Scan for the cell matching the given text and deliver its (X, Y) coordinate at center. 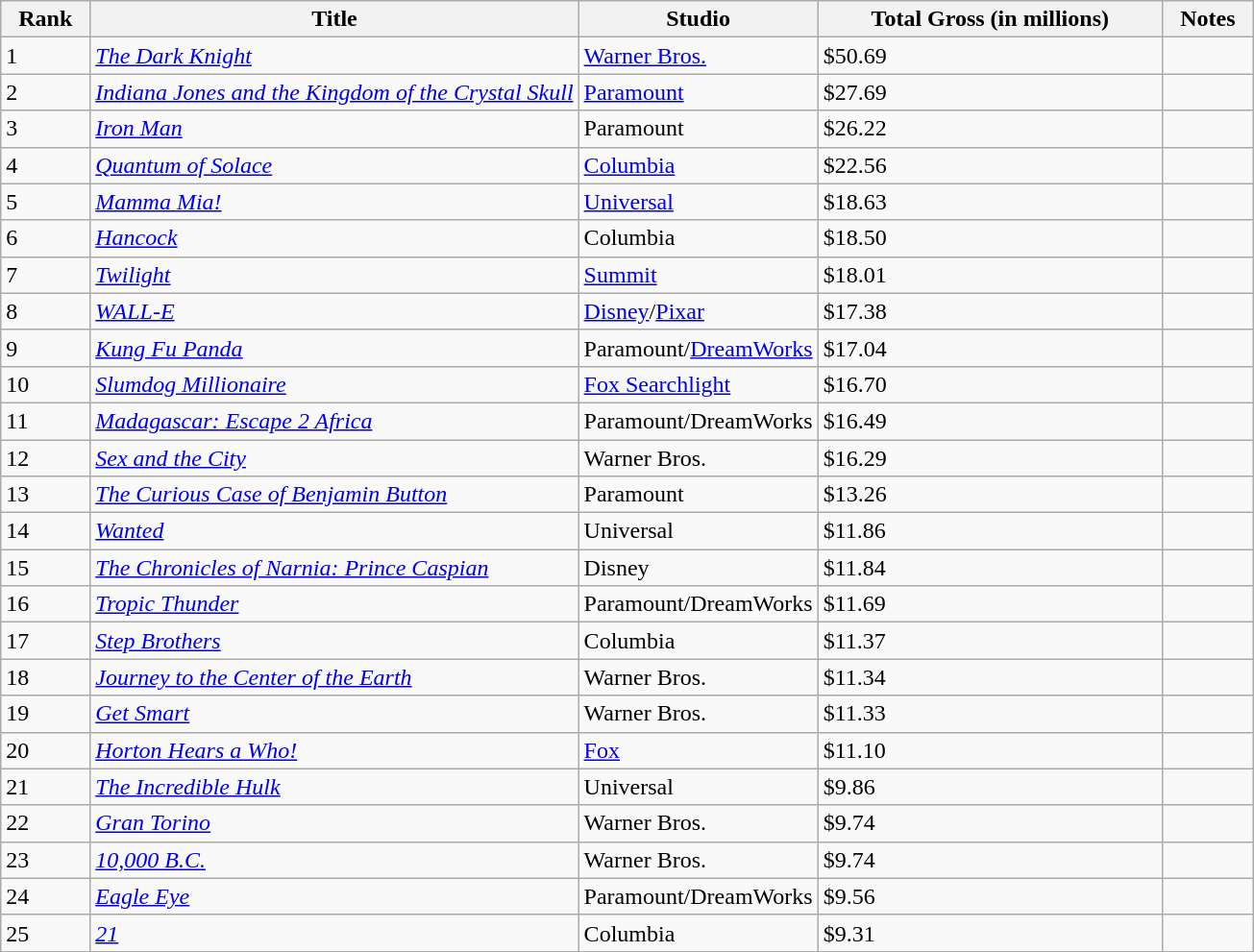
The Incredible Hulk (334, 787)
Sex and the City (334, 458)
Studio (698, 19)
$27.69 (990, 92)
$18.01 (990, 275)
16 (46, 604)
Notes (1207, 19)
$11.33 (990, 714)
$9.86 (990, 787)
WALL-E (334, 311)
Disney/Pixar (698, 311)
$11.37 (990, 641)
13 (46, 495)
Kung Fu Panda (334, 348)
Iron Man (334, 129)
3 (46, 129)
$26.22 (990, 129)
5 (46, 202)
Slumdog Millionaire (334, 384)
23 (46, 860)
Title (334, 19)
Hancock (334, 238)
$17.38 (990, 311)
Fox (698, 750)
Mamma Mia! (334, 202)
Tropic Thunder (334, 604)
$11.34 (990, 677)
$16.49 (990, 421)
$17.04 (990, 348)
10 (46, 384)
4 (46, 165)
Madagascar: Escape 2 Africa (334, 421)
20 (46, 750)
$9.56 (990, 896)
$50.69 (990, 56)
$16.29 (990, 458)
8 (46, 311)
$9.31 (990, 933)
12 (46, 458)
Rank (46, 19)
Gran Torino (334, 823)
$18.50 (990, 238)
Twilight (334, 275)
Step Brothers (334, 641)
Wanted (334, 531)
$13.26 (990, 495)
The Curious Case of Benjamin Button (334, 495)
$11.10 (990, 750)
22 (46, 823)
$22.56 (990, 165)
24 (46, 896)
Indiana Jones and the Kingdom of the Crystal Skull (334, 92)
$11.69 (990, 604)
15 (46, 568)
9 (46, 348)
$11.86 (990, 531)
$18.63 (990, 202)
Get Smart (334, 714)
10,000 B.C. (334, 860)
The Chronicles of Narnia: Prince Caspian (334, 568)
14 (46, 531)
6 (46, 238)
The Dark Knight (334, 56)
$11.84 (990, 568)
11 (46, 421)
19 (46, 714)
25 (46, 933)
Eagle Eye (334, 896)
Horton Hears a Who! (334, 750)
Total Gross (in millions) (990, 19)
Journey to the Center of the Earth (334, 677)
Quantum of Solace (334, 165)
17 (46, 641)
Summit (698, 275)
7 (46, 275)
2 (46, 92)
Fox Searchlight (698, 384)
Disney (698, 568)
1 (46, 56)
18 (46, 677)
$16.70 (990, 384)
